For the text-containing cell, return its midpoint in (X, Y) coordinate format. 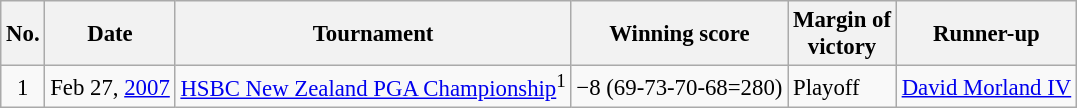
1 (23, 87)
Playoff (842, 87)
−8 (69-73-70-68=280) (680, 87)
David Morland IV (986, 87)
Margin ofvictory (842, 34)
Feb 27, 2007 (110, 87)
HSBC New Zealand PGA Championship1 (373, 87)
No. (23, 34)
Date (110, 34)
Runner-up (986, 34)
Winning score (680, 34)
Tournament (373, 34)
